Find where the given text appears and provide that cell's center as [X, Y] coordinate. 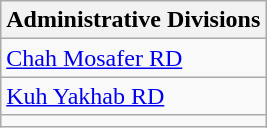
Kuh Yakhab RD [134, 96]
Chah Mosafer RD [134, 58]
Administrative Divisions [134, 20]
